Provide the [x, y] coordinate of the cell's center where the given text is located.  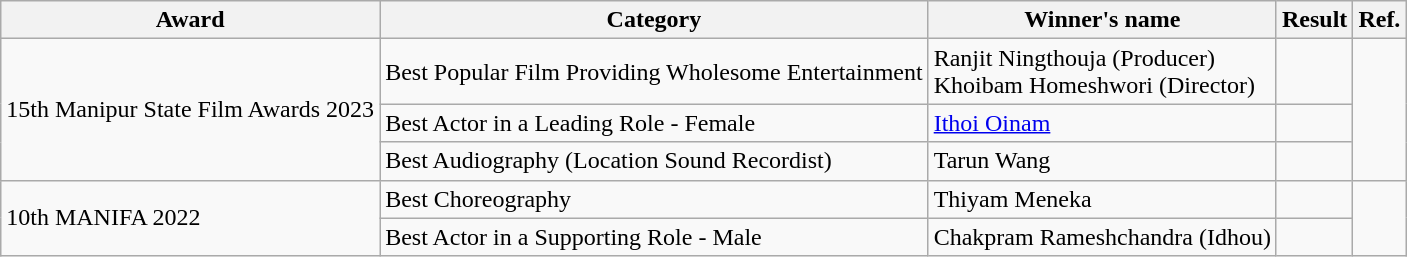
Category [654, 20]
10th MANIFA 2022 [190, 218]
Chakpram Rameshchandra (Idhou) [1102, 237]
Result [1314, 20]
Ithoi Oinam [1102, 123]
Ref. [1380, 20]
Thiyam Meneka [1102, 199]
Best Popular Film Providing Wholesome Entertainment [654, 72]
Award [190, 20]
Best Actor in a Leading Role - Female [654, 123]
Best Actor in a Supporting Role - Male [654, 237]
15th Manipur State Film Awards 2023 [190, 110]
Tarun Wang [1102, 161]
Best Choreography [654, 199]
Winner's name [1102, 20]
Best Audiography (Location Sound Recordist) [654, 161]
Ranjit Ningthouja (Producer)Khoibam Homeshwori (Director) [1102, 72]
